Output the (x, y) coordinate of the center of the cell containing the given text.  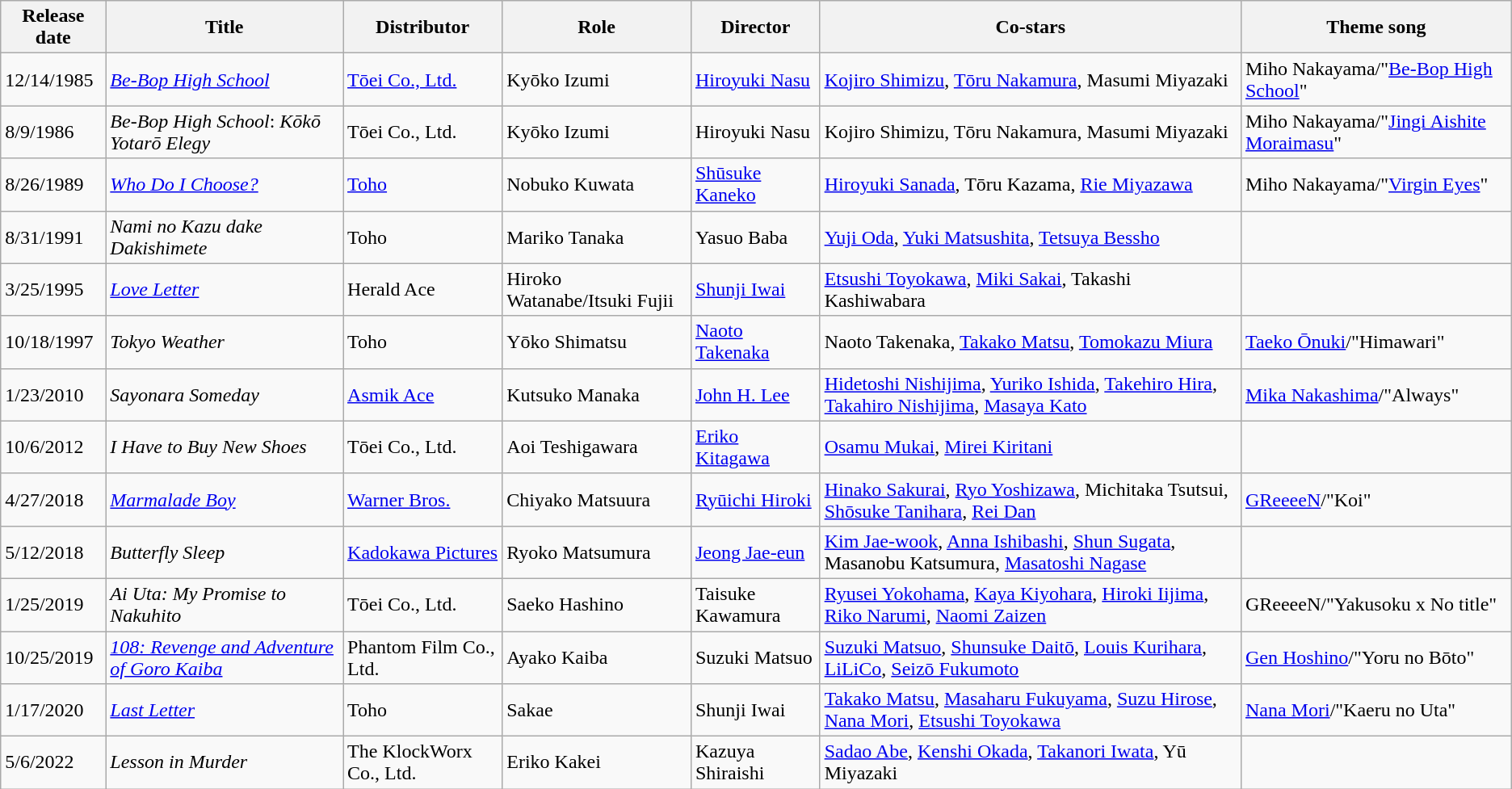
Role (597, 27)
Yōko Shimatsu (597, 342)
Warner Bros. (423, 499)
8/31/1991 (53, 237)
Gen Hoshino/"Yoru no Bōto" (1376, 657)
Hidetoshi Nishijima, Yuriko Ishida, Takehiro Hira, Takahiro Nishijima, Masaya Kato (1031, 394)
5/12/2018 (53, 552)
4/27/2018 (53, 499)
Miho Nakayama/"Virgin Eyes" (1376, 184)
Asmik Ace (423, 394)
10/25/2019 (53, 657)
GReeeeN/"Yakusoku x No title" (1376, 604)
8/26/1989 (53, 184)
Butterfly Sleep (225, 552)
Shūsuke Kaneko (755, 184)
Theme song (1376, 27)
1/17/2020 (53, 711)
Etsushi Toyokawa, Miki Sakai, Takashi Kashiwabara (1031, 289)
Lesson in Murder (225, 762)
5/6/2022 (53, 762)
8/9/1986 (53, 132)
Takako Matsu, Masaharu Fukuyama, Suzu Hirose, Nana Mori, Etsushi Toyokawa (1031, 711)
Taeko Ōnuki/"Himawari" (1376, 342)
John H. Lee (755, 394)
Miho Nakayama/"Jingi Aishite Moraimasu" (1376, 132)
Sakae (597, 711)
Suzuki Matsuo, Shunsuke Daitō, Louis Kurihara, LiLiCo, Seizō Fukumoto (1031, 657)
Aoi Teshigawara (597, 447)
Ryusei Yokohama, Kaya Kiyohara, Hiroki Iijima, Riko Narumi, Naomi Zaizen (1031, 604)
Phantom Film Co., Ltd. (423, 657)
Kutsuko Manaka (597, 394)
Distributor (423, 27)
108: Revenge and Adventure of Goro Kaiba (225, 657)
Eriko Kakei (597, 762)
Nana Mori/"Kaeru no Uta" (1376, 711)
Ryūichi Hiroki (755, 499)
Mariko Tanaka (597, 237)
Eriko Kitagawa (755, 447)
Yuji Oda, Yuki Matsushita, Tetsuya Bessho (1031, 237)
I Have to Buy New Shoes (225, 447)
Chiyako Matsuura (597, 499)
Saeko Hashino (597, 604)
Hiroko Watanabe/Itsuki Fujii (597, 289)
Hiroyuki Sanada, Tōru Kazama, Rie Miyazawa (1031, 184)
Be-Bop High School: Kōkō Yotarō Elegy (225, 132)
Last Letter (225, 711)
Love Letter (225, 289)
10/6/2012 (53, 447)
Marmalade Boy (225, 499)
Be-Bop High School (225, 79)
12/14/1985 (53, 79)
Release date (53, 27)
Miho Nakayama/"Be-Bop High School" (1376, 79)
GReeeeN/"Koi" (1376, 499)
Ayako Kaiba (597, 657)
Ai Uta: My Promise to Nakuhito (225, 604)
Who Do I Choose? (225, 184)
Herald Ace (423, 289)
1/25/2019 (53, 604)
Naoto Takenaka (755, 342)
Yasuo Baba (755, 237)
Jeong Jae-eun (755, 552)
Tokyo Weather (225, 342)
1/23/2010 (53, 394)
Sadao Abe, Kenshi Okada, Takanori Iwata, Yū Miyazaki (1031, 762)
Hinako Sakurai, Ryo Yoshizawa, Michitaka Tsutsui, Shōsuke Tanihara, Rei Dan (1031, 499)
Kazuya Shiraishi (755, 762)
Ryoko Matsumura (597, 552)
3/25/1995 (53, 289)
Title (225, 27)
10/18/1997 (53, 342)
Kim Jae-wook, Anna Ishibashi, Shun Sugata, Masanobu Katsumura, Masatoshi Nagase (1031, 552)
Taisuke Kawamura (755, 604)
Director (755, 27)
Co-stars (1031, 27)
Kadokawa Pictures (423, 552)
The KlockWorx Co., Ltd. (423, 762)
Suzuki Matsuo (755, 657)
Sayonara Someday (225, 394)
Nami no Kazu dake Dakishimete (225, 237)
Nobuko Kuwata (597, 184)
Osamu Mukai, Mirei Kiritani (1031, 447)
Naoto Takenaka, Takako Matsu, Tomokazu Miura (1031, 342)
Mika Nakashima/"Always" (1376, 394)
